Return the (X, Y) coordinate for the center point of the cell that contains the specified text.  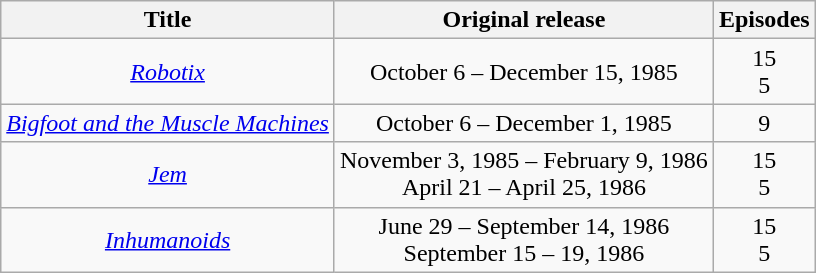
Episodes (764, 20)
9 (764, 123)
Original release (524, 20)
Title (168, 20)
Jem (168, 174)
October 6 – December 15, 1985 (524, 72)
October 6 – December 1, 1985 (524, 123)
Robotix (168, 72)
Inhumanoids (168, 240)
Bigfoot and the Muscle Machines (168, 123)
June 29 – September 14, 1986 September 15 – 19, 1986 (524, 240)
November 3, 1985 – February 9, 1986 April 21 – April 25, 1986 (524, 174)
